From the cell containing the given text, extract its center point as (x, y) coordinate. 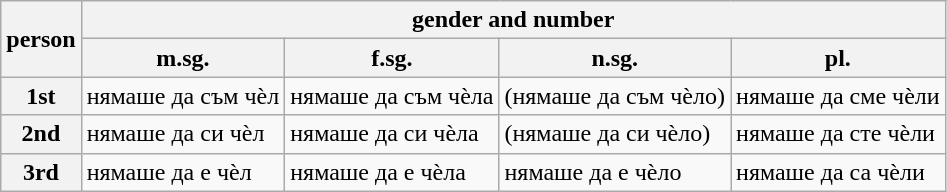
m.sg. (183, 58)
f.sg. (392, 58)
gender and number (513, 20)
нямаше да са чѐли (838, 172)
2nd (41, 134)
нямаше да съм чѐл (183, 96)
нямаше да си чѐл (183, 134)
нямаше да е чѐло (615, 172)
нямаше да е чѐла (392, 172)
нямаше да е чѐл (183, 172)
нямаше да сте чѐли (838, 134)
1st (41, 96)
3rd (41, 172)
(нямаше да си чѐлo) (615, 134)
нямаше да си чѐла (392, 134)
нямаше да сме чѐли (838, 96)
n.sg. (615, 58)
(нямаше да съм чѐло) (615, 96)
person (41, 39)
нямаше да съм чѐла (392, 96)
pl. (838, 58)
